For the text-containing cell, return its midpoint in [X, Y] coordinate format. 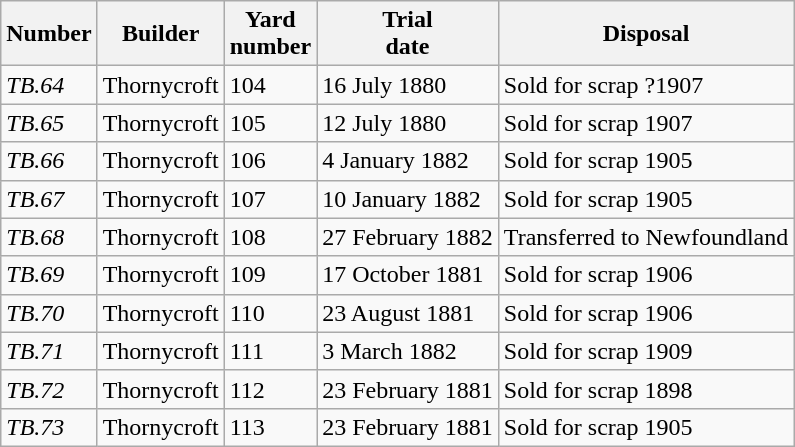
4 January 1882 [408, 161]
17 October 1881 [408, 275]
Sold for scrap 1909 [646, 351]
10 January 1882 [408, 199]
110 [270, 313]
TB.71 [49, 351]
Builder [160, 34]
107 [270, 199]
112 [270, 389]
TB.67 [49, 199]
108 [270, 237]
Sold for scrap 1898 [646, 389]
109 [270, 275]
Trialdate [408, 34]
12 July 1880 [408, 123]
105 [270, 123]
Yardnumber [270, 34]
104 [270, 85]
111 [270, 351]
TB.73 [49, 427]
TB.69 [49, 275]
TB.72 [49, 389]
106 [270, 161]
Sold for scrap ?1907 [646, 85]
TB.64 [49, 85]
Disposal [646, 34]
Number [49, 34]
TB.66 [49, 161]
3 March 1882 [408, 351]
TB.68 [49, 237]
113 [270, 427]
TB.70 [49, 313]
TB.65 [49, 123]
Transferred to Newfoundland [646, 237]
Sold for scrap 1907 [646, 123]
16 July 1880 [408, 85]
23 August 1881 [408, 313]
27 February 1882 [408, 237]
